From the cell containing the given text, extract its center point as [X, Y] coordinate. 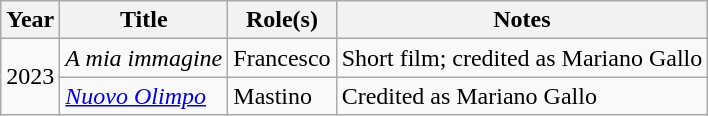
Nuovo Olimpo [144, 96]
A mia immagine [144, 58]
Short film; credited as Mariano Gallo [522, 58]
Mastino [282, 96]
Francesco [282, 58]
Credited as Mariano Gallo [522, 96]
Title [144, 20]
Year [30, 20]
Role(s) [282, 20]
Notes [522, 20]
2023 [30, 77]
